From the cell containing the given text, extract its center point as (x, y) coordinate. 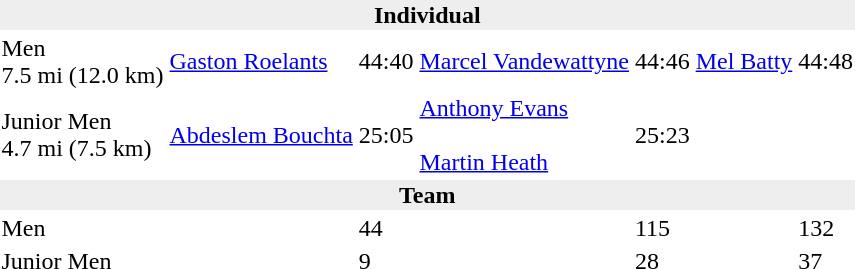
Marcel Vandewattyne (524, 62)
44 (386, 228)
Junior Men4.7 mi (7.5 km) (82, 135)
Team (427, 195)
Men (82, 228)
25:23 (662, 135)
Abdeslem Bouchta (261, 135)
44:48 (826, 62)
Gaston Roelants (261, 62)
44:40 (386, 62)
Men7.5 mi (12.0 km) (82, 62)
Anthony Evans Martin Heath (524, 135)
Individual (427, 15)
25:05 (386, 135)
44:46 (662, 62)
Mel Batty (744, 62)
132 (826, 228)
115 (662, 228)
